Identify which cell holds the provided text, then report its (x, y) central coordinate. 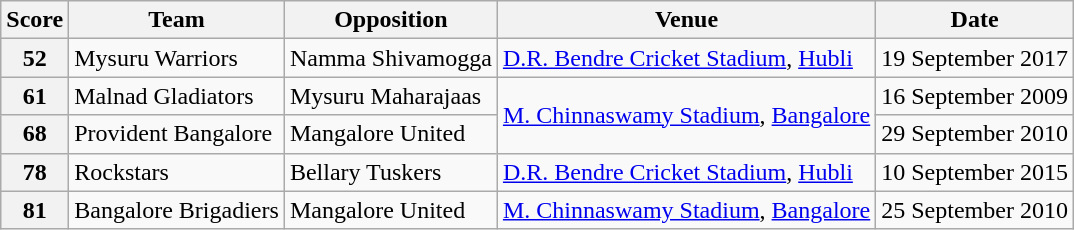
78 (35, 172)
81 (35, 210)
Date (975, 20)
Malnad Gladiators (177, 96)
52 (35, 58)
Namma Shivamogga (390, 58)
Bangalore Brigadiers (177, 210)
Mysuru Maharajaas (390, 96)
29 September 2010 (975, 134)
61 (35, 96)
Team (177, 20)
Opposition (390, 20)
Venue (686, 20)
68 (35, 134)
16 September 2009 (975, 96)
Mysuru Warriors (177, 58)
Bellary Tuskers (390, 172)
Provident Bangalore (177, 134)
19 September 2017 (975, 58)
Rockstars (177, 172)
10 September 2015 (975, 172)
Score (35, 20)
25 September 2010 (975, 210)
